Extract the (X, Y) coordinate from the center of the cell holding the provided text.  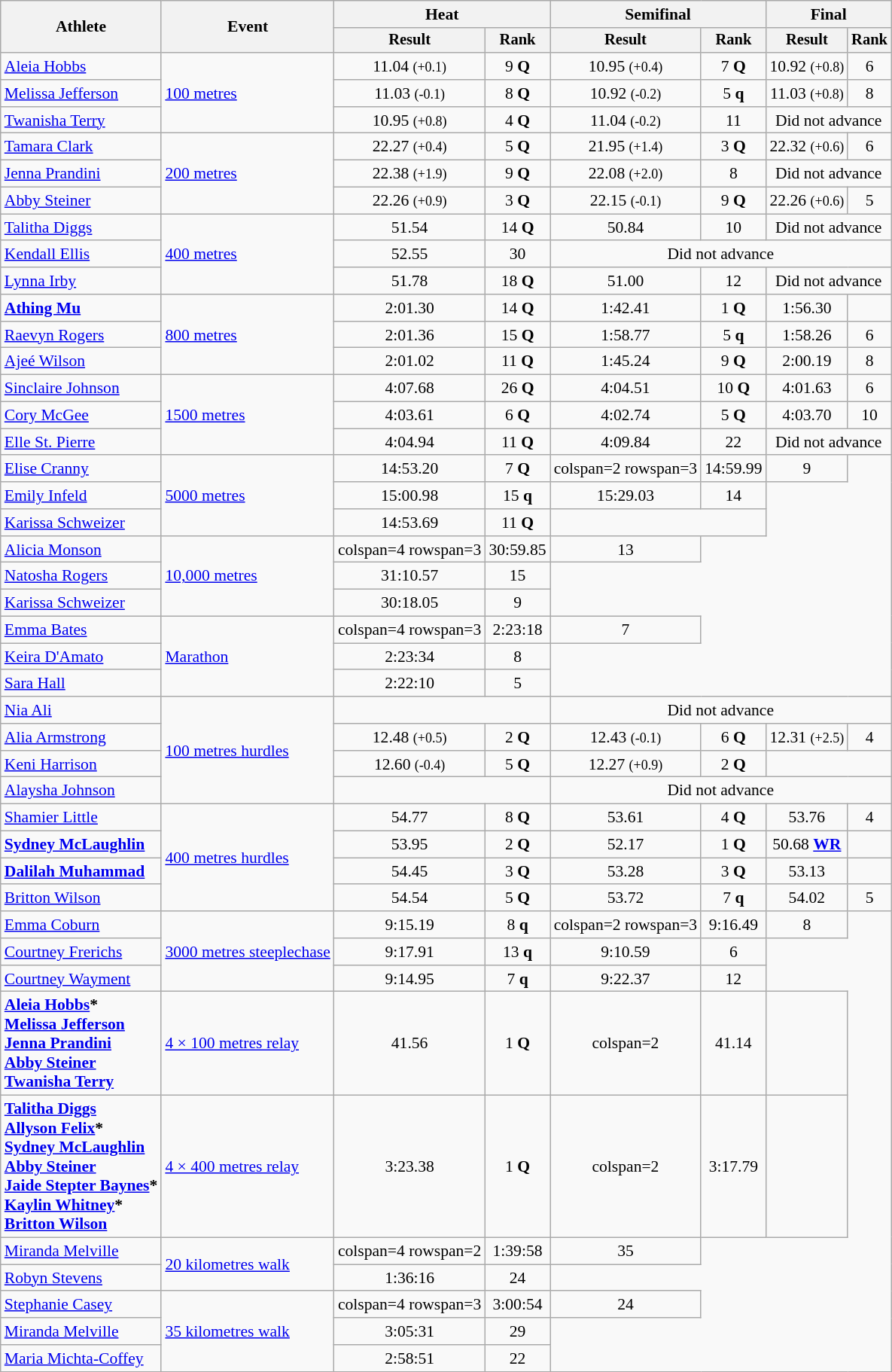
9:15.19 (409, 925)
9:14.95 (409, 979)
4 × 400 metres relay (248, 1167)
colspan=4 rowspan=2 (409, 1252)
35 kilometres walk (248, 1331)
1:56.30 (807, 308)
30:59.85 (517, 550)
800 metres (248, 334)
10.95 (+0.4) (626, 66)
Elle St. Pierre (81, 442)
4:04.51 (626, 389)
54.54 (409, 898)
3:05:31 (409, 1331)
12.27 (+0.9) (626, 764)
Heat (443, 14)
1:45.24 (626, 361)
12.31 (+2.5) (807, 737)
52.17 (626, 845)
2:22:10 (409, 684)
Jenna Prandini (81, 174)
Courtney Wayment (81, 979)
22.27 (+0.4) (409, 147)
9:22.37 (626, 979)
10.95 (+0.8) (409, 120)
Alicia Monson (81, 550)
Stephanie Casey (81, 1305)
14 (733, 495)
7 (626, 630)
2:01.02 (409, 361)
41.56 (409, 1044)
29 (517, 1331)
Elise Cranny (81, 469)
54.02 (807, 898)
1:58.77 (626, 335)
53.61 (626, 818)
22.08 (+2.0) (626, 174)
30:18.05 (409, 603)
22.38 (+1.9) (409, 174)
10,000 metres (248, 577)
Emma Coburn (81, 925)
3:23.38 (409, 1167)
10.92 (-0.2) (626, 93)
22.26 (+0.6) (807, 201)
Raevyn Rogers (81, 335)
3:00:54 (517, 1305)
4:07.68 (409, 389)
14:53.20 (409, 469)
54.45 (409, 871)
Aleia Hobbs (81, 66)
200 metres (248, 173)
21.95 (+1.4) (626, 147)
400 metres hurdles (248, 858)
Event (248, 27)
Emily Infeld (81, 495)
2:23:34 (409, 657)
51.54 (409, 227)
Shamier Little (81, 818)
1:36:16 (409, 1278)
Sydney McLaughlin (81, 845)
10.92 (+0.8) (807, 66)
12.43 (-0.1) (626, 737)
2:01.36 (409, 335)
15:29.03 (626, 495)
4:09.84 (626, 442)
Athlete (81, 27)
Final (829, 14)
11.03 (-0.1) (409, 93)
Aleia Hobbs*Melissa JeffersonJenna PrandiniAbby SteinerTwanisha Terry (81, 1044)
50.68 WR (807, 845)
Natosha Rogers (81, 576)
Robyn Stevens (81, 1278)
9:17.91 (409, 952)
Twanisha Terry (81, 120)
Cory McGee (81, 416)
2:01.30 (409, 308)
Marathon (248, 657)
3:17.79 (733, 1167)
14:53.69 (409, 523)
11 (733, 120)
54.77 (409, 818)
22.26 (+0.9) (409, 201)
4:04.94 (409, 442)
15 q (517, 495)
51.00 (626, 281)
100 metres hurdles (248, 750)
8 q (517, 925)
Sara Hall (81, 684)
12.48 (+0.5) (409, 737)
Kendall Ellis (81, 255)
Dalilah Muhammad (81, 871)
Sinclaire Johnson (81, 389)
11.04 (-0.2) (626, 120)
Talitha Diggs (81, 227)
35 (626, 1252)
53.72 (626, 898)
53.95 (409, 845)
Alaysha Johnson (81, 791)
Emma Bates (81, 630)
9:10.59 (626, 952)
Athing Mu (81, 308)
51.78 (409, 281)
Lynna Irby (81, 281)
10 Q (733, 389)
22.15 (-0.1) (626, 201)
15 (517, 576)
Alia Armstrong (81, 737)
Keira D'Amato (81, 657)
Courtney Frerichs (81, 952)
9:16.49 (733, 925)
13 (626, 550)
2:23:18 (517, 630)
4 × 100 metres relay (248, 1044)
41.14 (733, 1044)
18 Q (517, 281)
13 q (517, 952)
52.55 (409, 255)
Talitha DiggsAllyson Felix*Sydney McLaughlinAbby SteinerJaide Stepter Baynes*Kaylin Whitney*Britton Wilson (81, 1167)
5000 metres (248, 495)
2:58:51 (409, 1358)
1:58.26 (807, 335)
53.76 (807, 818)
4:03.70 (807, 416)
1:39:58 (517, 1252)
Maria Michta-Coffey (81, 1358)
Semifinal (658, 14)
31:10.57 (409, 576)
Ajeé Wilson (81, 361)
Abby Steiner (81, 201)
20 kilometres walk (248, 1265)
100 metres (248, 93)
Keni Harrison (81, 764)
50.84 (626, 227)
3000 metres steeplechase (248, 952)
1:42.41 (626, 308)
53.13 (807, 871)
15:00.98 (409, 495)
15 Q (517, 335)
Tamara Clark (81, 147)
14:59.99 (733, 469)
Melissa Jefferson (81, 93)
4:02.74 (626, 416)
22.32 (+0.6) (807, 147)
11.03 (+0.8) (807, 93)
2:00.19 (807, 361)
26 Q (517, 389)
1500 metres (248, 416)
400 metres (248, 255)
Britton Wilson (81, 898)
Nia Ali (81, 710)
12.60 (-0.4) (409, 764)
4:01.63 (807, 389)
53.28 (626, 871)
4:03.61 (409, 416)
11.04 (+0.1) (409, 66)
30 (517, 255)
